Capture the cell that displays the provided text and extract its [X, Y] central coordinate. 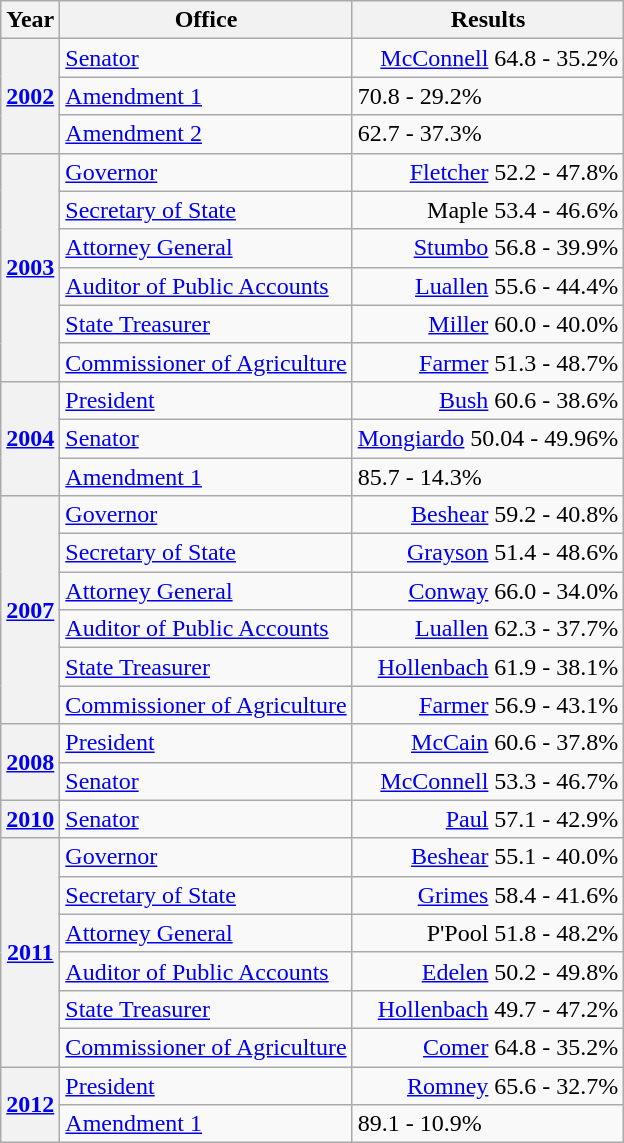
Romney 65.6 - 32.7% [488, 1085]
Luallen 62.3 - 37.7% [488, 629]
62.7 - 37.3% [488, 134]
McCain 60.6 - 37.8% [488, 743]
Comer 64.8 - 35.2% [488, 1047]
Farmer 51.3 - 48.7% [488, 362]
2004 [30, 438]
Maple 53.4 - 46.6% [488, 210]
Edelen 50.2 - 49.8% [488, 971]
Office [206, 20]
Conway 66.0 - 34.0% [488, 591]
2008 [30, 762]
Amendment 2 [206, 134]
Luallen 55.6 - 44.4% [488, 286]
Fletcher 52.2 - 47.8% [488, 172]
Results [488, 20]
Bush 60.6 - 38.6% [488, 400]
Farmer 56.9 - 43.1% [488, 705]
Beshear 59.2 - 40.8% [488, 515]
85.7 - 14.3% [488, 477]
Beshear 55.1 - 40.0% [488, 857]
2010 [30, 819]
Stumbo 56.8 - 39.9% [488, 248]
Mongiardo 50.04 - 49.96% [488, 438]
70.8 - 29.2% [488, 96]
2011 [30, 952]
Miller 60.0 - 40.0% [488, 324]
McConnell 53.3 - 46.7% [488, 781]
Year [30, 20]
2003 [30, 267]
2012 [30, 1104]
Hollenbach 49.7 - 47.2% [488, 1009]
P'Pool 51.8 - 48.2% [488, 933]
McConnell 64.8 - 35.2% [488, 58]
Grimes 58.4 - 41.6% [488, 895]
Grayson 51.4 - 48.6% [488, 553]
Hollenbach 61.9 - 38.1% [488, 667]
89.1 - 10.9% [488, 1124]
2007 [30, 610]
2002 [30, 96]
Paul 57.1 - 42.9% [488, 819]
